Find where the given text appears and provide that cell's center as (x, y) coordinate. 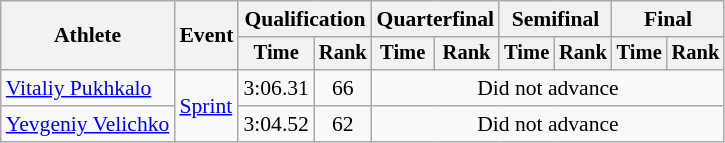
Semifinal (555, 19)
3:06.31 (276, 88)
Quarterfinal (436, 19)
Athlete (88, 36)
Event (206, 36)
Qualification (304, 19)
66 (343, 88)
3:04.52 (276, 124)
Yevgeniy Velichko (88, 124)
Final (668, 19)
62 (343, 124)
Vitaliy Pukhkalo (88, 88)
Sprint (206, 106)
